Scan for the cell matching the given text and deliver its [x, y] coordinate at center. 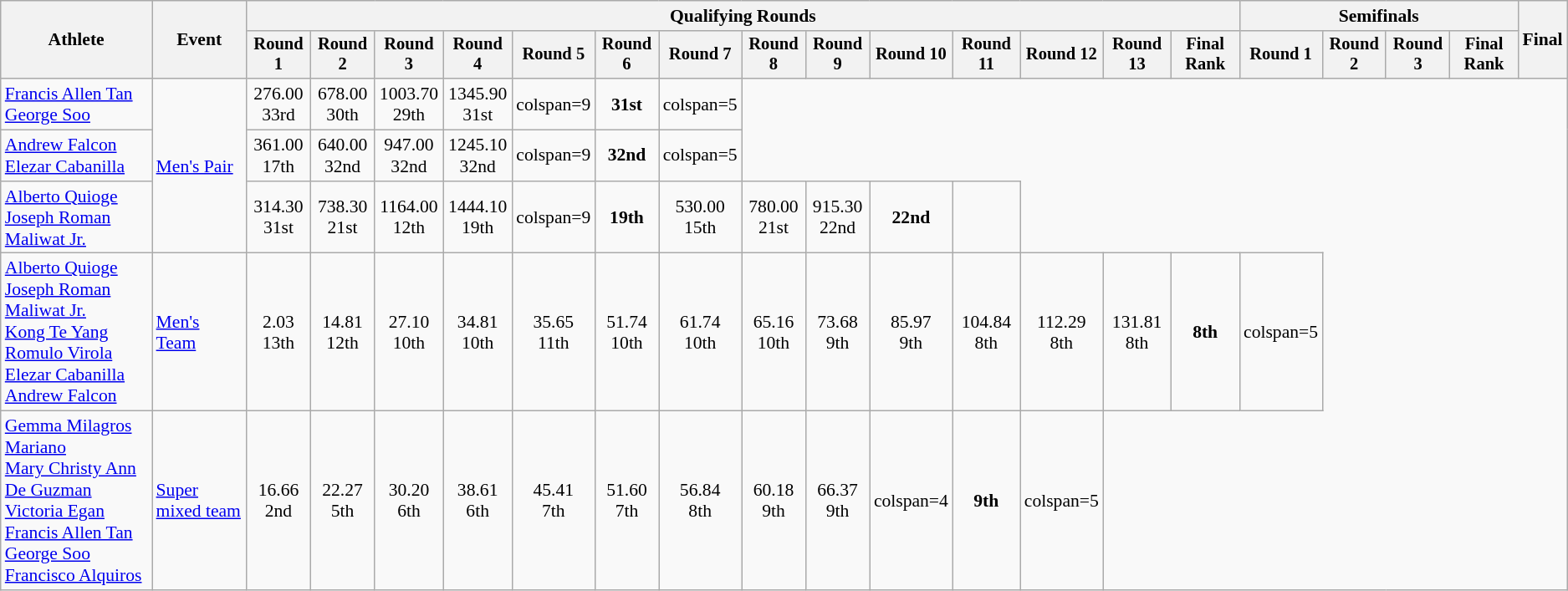
Andrew FalconElezar Cabanilla [77, 155]
32nd [626, 155]
Round 6 [626, 55]
61.74 10th [701, 333]
14.81 12th [343, 333]
Alberto QuiogeJoseph Roman Maliwat Jr. [77, 217]
530.00 15th [701, 217]
66.37 9th [838, 501]
60.18 9th [774, 501]
8th [1205, 333]
Men's Pair [199, 166]
314.30 31st [279, 217]
Event [199, 40]
73.68 9th [838, 333]
Qualifying Rounds [743, 16]
104.84 8th [987, 333]
Alberto QuiogeJoseph Roman Maliwat Jr.Kong Te YangRomulo VirolaElezar CabanillaAndrew Falcon [77, 333]
915.30 22nd [838, 217]
35.65 11th [554, 333]
22.27 5th [343, 501]
30.20 6th [409, 501]
Round 4 [478, 55]
678.00 30th [343, 104]
947.00 32nd [409, 155]
Men's Team [199, 333]
1164.00 12th [409, 217]
51.60 7th [626, 501]
131.81 8th [1137, 333]
276.00 33rd [279, 104]
Francis Allen TanGeorge Soo [77, 104]
112.29 8th [1062, 333]
9th [987, 501]
780.00 21st [774, 217]
34.81 10th [478, 333]
738.30 21st [343, 217]
65.16 10th [774, 333]
27.10 10th [409, 333]
Round 11 [987, 55]
1345.90 31st [478, 104]
16.66 2nd [279, 501]
Round 9 [838, 55]
Athlete [77, 40]
1245.10 32nd [478, 155]
Round 7 [701, 55]
1003.70 29th [409, 104]
Gemma Milagros MarianoMary Christy Ann De GuzmanVictoria EganFrancis Allen TanGeorge SooFrancisco Alquiros [77, 501]
22nd [912, 217]
45.41 7th [554, 501]
Round 13 [1137, 55]
Round 5 [554, 55]
Round 12 [1062, 55]
colspan=4 [912, 501]
2.03 13th [279, 333]
19th [626, 217]
361.00 17th [279, 155]
Super mixed team [199, 501]
85.97 9th [912, 333]
Final [1542, 40]
Semifinals [1378, 16]
Round 8 [774, 55]
31st [626, 104]
51.74 10th [626, 333]
640.00 32nd [343, 155]
56.84 8th [701, 501]
Round 10 [912, 55]
38.61 6th [478, 501]
1444.10 19th [478, 217]
